Find where the given text appears and provide that cell's center as (x, y) coordinate. 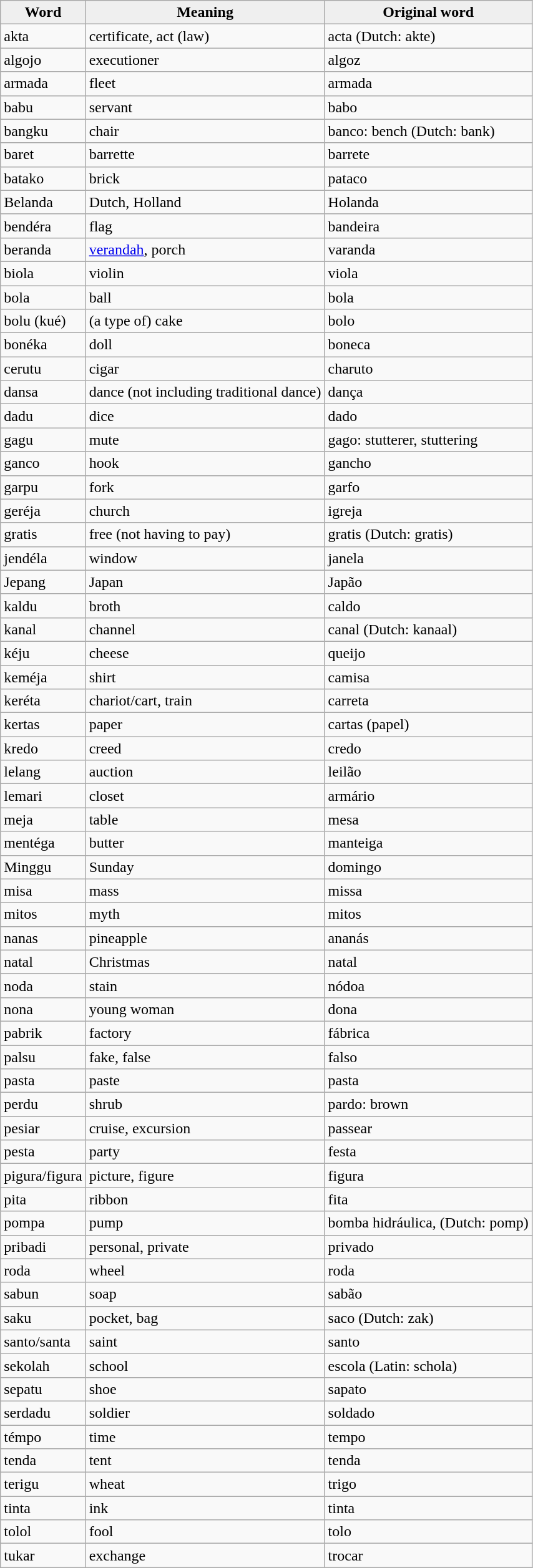
verandah, porch (205, 249)
bangku (43, 131)
misa (43, 891)
pita (43, 1199)
gago: stutterer, stuttering (428, 440)
babo (428, 107)
soldado (428, 1413)
janela (428, 558)
tukar (43, 1556)
violin (205, 273)
algojo (43, 60)
acta (Dutch: akte) (428, 36)
kanal (43, 629)
domingo (428, 867)
auction (205, 772)
caldo (428, 606)
factory (205, 1033)
pabrik (43, 1033)
gancho (428, 463)
free (not having to pay) (205, 535)
sepatu (43, 1389)
tolol (43, 1532)
garfo (428, 487)
executioner (205, 60)
gagu (43, 440)
sapato (428, 1389)
queijo (428, 653)
pineapple (205, 938)
fábrica (428, 1033)
hook (205, 463)
saco (Dutch: zak) (428, 1318)
beranda (43, 249)
algoz (428, 60)
window (205, 558)
leilão (428, 772)
batako (43, 178)
banco: bench (Dutch: bank) (428, 131)
kéju (43, 653)
ananás (428, 938)
dice (205, 416)
santo/santa (43, 1342)
ball (205, 298)
meja (43, 820)
témpo (43, 1436)
armário (428, 796)
pardo: brown (428, 1105)
Jepang (43, 582)
cigar (205, 369)
fleet (205, 84)
manteiga (428, 843)
broth (205, 606)
paper (205, 725)
myth (205, 914)
Holanda (428, 202)
tent (205, 1461)
fita (428, 1199)
ganco (43, 463)
Word (43, 12)
nódoa (428, 985)
wheat (205, 1484)
shrub (205, 1105)
Japão (428, 582)
serdadu (43, 1413)
exchange (205, 1556)
akta (43, 36)
kertas (43, 725)
Belanda (43, 202)
soldier (205, 1413)
carreta (428, 701)
lelang (43, 772)
babu (43, 107)
perdu (43, 1105)
charuto (428, 369)
church (205, 511)
personal, private (205, 1247)
falso (428, 1057)
Sunday (205, 867)
Christmas (205, 962)
kaldu (43, 606)
nona (43, 1009)
dado (428, 416)
cartas (papel) (428, 725)
santo (428, 1342)
sekolah (43, 1365)
figura (428, 1176)
barrette (205, 155)
saint (205, 1342)
bolo (428, 321)
jendéla (43, 558)
fork (205, 487)
bolu (kué) (43, 321)
Minggu (43, 867)
bendéra (43, 226)
pesiar (43, 1128)
bonéka (43, 345)
shoe (205, 1389)
(a type of) cake (205, 321)
Meaning (205, 12)
noda (43, 985)
pocket, bag (205, 1318)
ink (205, 1508)
dansa (43, 392)
gratis (Dutch: gratis) (428, 535)
pesta (43, 1152)
trigo (428, 1484)
pataco (428, 178)
cruise, excursion (205, 1128)
mesa (428, 820)
shirt (205, 677)
fake, false (205, 1057)
certificate, act (law) (205, 36)
garpu (43, 487)
butter (205, 843)
picture, figure (205, 1176)
mentéga (43, 843)
gratis (43, 535)
igreja (428, 511)
bomba hidráulica, (Dutch: pomp) (428, 1223)
boneca (428, 345)
closet (205, 796)
creed (205, 748)
table (205, 820)
pigura/figura (43, 1176)
dance (not including traditional dance) (205, 392)
viola (428, 273)
baret (43, 155)
channel (205, 629)
terigu (43, 1484)
sabun (43, 1294)
school (205, 1365)
brick (205, 178)
soap (205, 1294)
Japan (205, 582)
doll (205, 345)
palsu (43, 1057)
nanas (43, 938)
mass (205, 891)
pompa (43, 1223)
varanda (428, 249)
Dutch, Holland (205, 202)
flag (205, 226)
biola (43, 273)
tempo (428, 1436)
chariot/cart, train (205, 701)
barrete (428, 155)
trocar (428, 1556)
geréja (43, 511)
tolo (428, 1532)
canal (Dutch: kanaal) (428, 629)
dona (428, 1009)
servant (205, 107)
camisa (428, 677)
paste (205, 1081)
bandeira (428, 226)
keméja (43, 677)
young woman (205, 1009)
Original word (428, 12)
lemari (43, 796)
time (205, 1436)
escola (Latin: schola) (428, 1365)
ribbon (205, 1199)
passear (428, 1128)
saku (43, 1318)
sabão (428, 1294)
chair (205, 131)
credo (428, 748)
wheel (205, 1270)
pump (205, 1223)
pribadi (43, 1247)
stain (205, 985)
missa (428, 891)
dadu (43, 416)
privado (428, 1247)
dança (428, 392)
party (205, 1152)
cheese (205, 653)
mute (205, 440)
kredo (43, 748)
fool (205, 1532)
festa (428, 1152)
keréta (43, 701)
cerutu (43, 369)
